Scan for the cell matching the given text and deliver its (X, Y) coordinate at center. 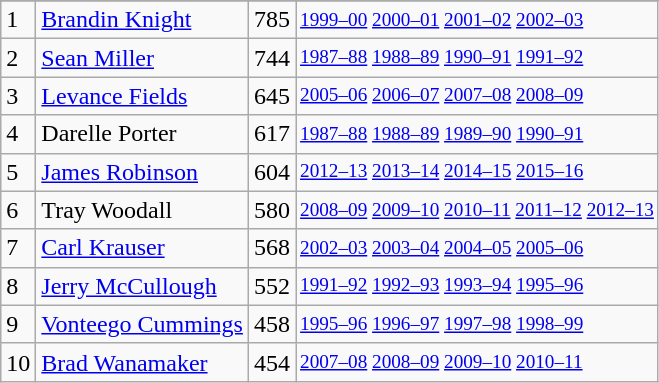
Darelle Porter (142, 134)
Sean Miller (142, 58)
1987–88 1988–89 1990–91 1991–92 (478, 58)
2005–06 2006–07 2007–08 2008–09 (478, 96)
Levance Fields (142, 96)
645 (272, 96)
1 (18, 20)
Brad Wanamaker (142, 362)
1987–88 1988–89 1989–90 1990–91 (478, 134)
2008–09 2009–10 2010–11 2011–12 2012–13 (478, 210)
Jerry McCullough (142, 286)
5 (18, 172)
744 (272, 58)
8 (18, 286)
James Robinson (142, 172)
2 (18, 58)
2002–03 2003–04 2004–05 2005–06 (478, 248)
2007–08 2008–09 2009–10 2010–11 (478, 362)
617 (272, 134)
4 (18, 134)
Vonteego Cummings (142, 324)
Carl Krauser (142, 248)
9 (18, 324)
785 (272, 20)
580 (272, 210)
Brandin Knight (142, 20)
1999–00 2000–01 2001–02 2002–03 (478, 20)
Tray Woodall (142, 210)
604 (272, 172)
1995–96 1996–97 1997–98 1998–99 (478, 324)
568 (272, 248)
7 (18, 248)
552 (272, 286)
6 (18, 210)
1991–92 1992–93 1993–94 1995–96 (478, 286)
3 (18, 96)
2012–13 2013–14 2014–15 2015–16 (478, 172)
10 (18, 362)
454 (272, 362)
458 (272, 324)
